Detect which cell encompasses the target text, then output its (X, Y) center coordinate. 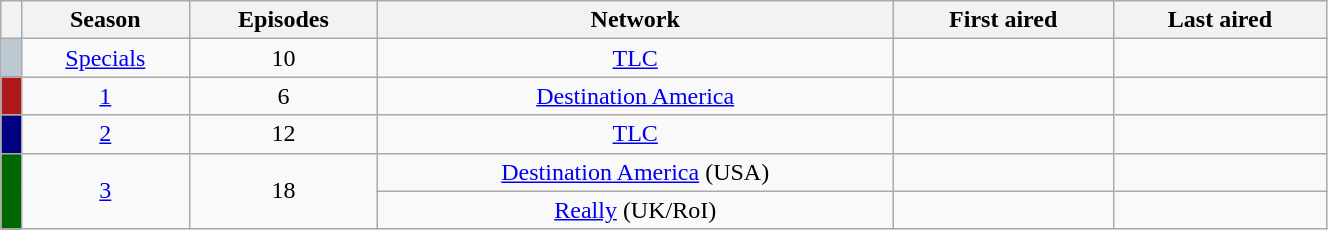
1 (105, 96)
3 (105, 191)
Season (105, 20)
Specials (105, 58)
10 (283, 58)
Destination America (635, 96)
12 (283, 134)
6 (283, 96)
Last aired (1220, 20)
Episodes (283, 20)
Destination America (USA) (635, 172)
Really (UK/RoI) (635, 210)
2 (105, 134)
First aired (1003, 20)
18 (283, 191)
Network (635, 20)
